Identify which cell holds the provided text, then report its (X, Y) central coordinate. 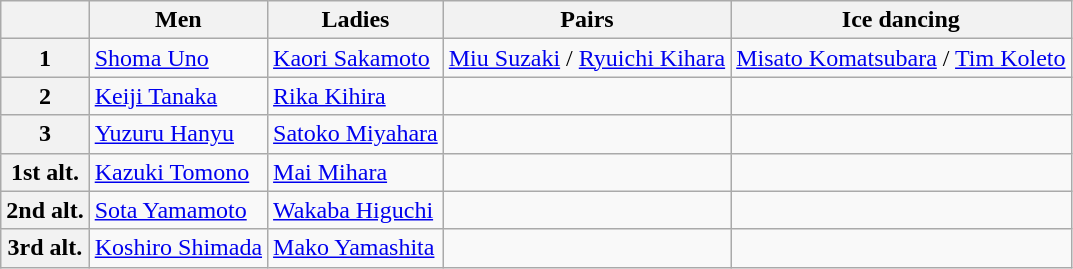
1 (45, 58)
3 (45, 134)
Koshiro Shimada (178, 248)
Misato Komatsubara / Tim Koleto (901, 58)
2nd alt. (45, 210)
Miu Suzaki / Ryuichi Kihara (586, 58)
Mako Yamashita (356, 248)
Yuzuru Hanyu (178, 134)
Ice dancing (901, 20)
Satoko Miyahara (356, 134)
Sota Yamamoto (178, 210)
Wakaba Higuchi (356, 210)
1st alt. (45, 172)
Kazuki Tomono (178, 172)
Rika Kihira (356, 96)
Kaori Sakamoto (356, 58)
Men (178, 20)
2 (45, 96)
Pairs (586, 20)
3rd alt. (45, 248)
Shoma Uno (178, 58)
Mai Mihara (356, 172)
Ladies (356, 20)
Keiji Tanaka (178, 96)
